Pinpoint the cell where the given text exists, returning its (X, Y) midpoint coordinate. 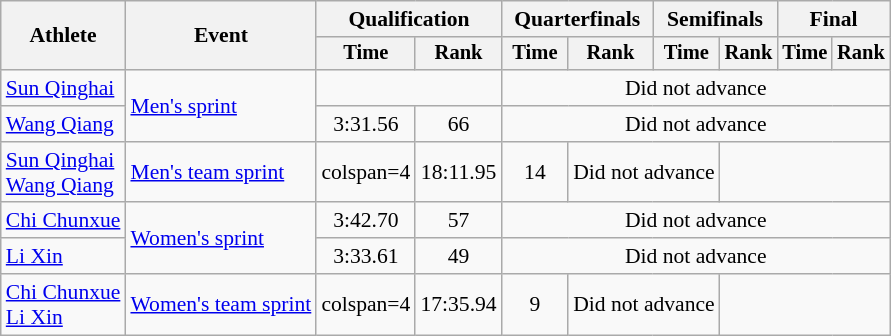
Final (833, 19)
Qualification (408, 19)
3:31.56 (366, 124)
Women's sprint (220, 238)
9 (535, 304)
Li Xin (64, 256)
Chi ChunxueLi Xin (64, 304)
Wang Qiang (64, 124)
49 (458, 256)
3:42.70 (366, 221)
Men's sprint (220, 106)
Women's team sprint (220, 304)
Athlete (64, 36)
Chi Chunxue (64, 221)
66 (458, 124)
Event (220, 36)
Sun QinghaiWang Qiang (64, 172)
Semifinals (715, 19)
17:35.94 (458, 304)
3:33.61 (366, 256)
57 (458, 221)
Sun Qinghai (64, 88)
Quarterfinals (578, 19)
18:11.95 (458, 172)
14 (535, 172)
Men's team sprint (220, 172)
